Return [x, y] of the center of cell containing provided text 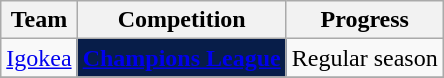
Team [39, 20]
Champions League [182, 58]
Regular season [364, 58]
Igokea [39, 58]
Competition [182, 20]
Progress [364, 20]
